Provide the [x, y] coordinate of the cell's center where the given text is located.  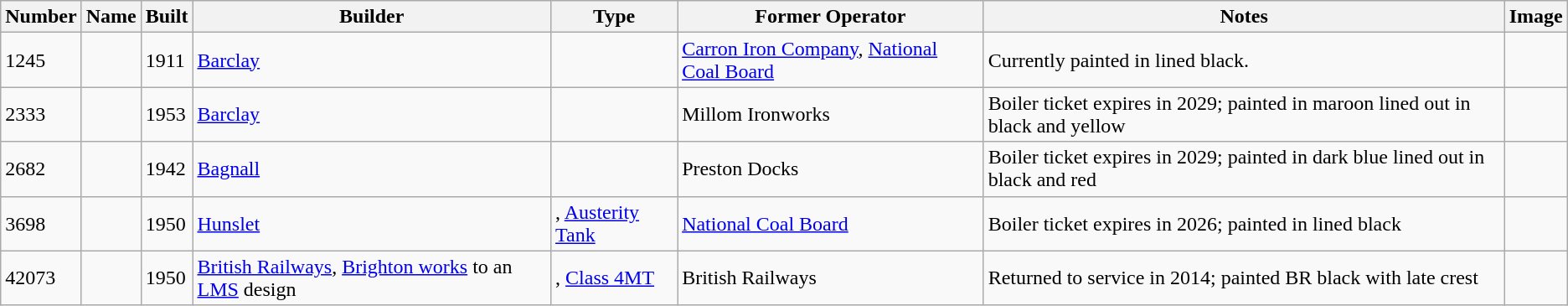
, Class 4MT [615, 278]
Hunslet [372, 223]
British Railways [831, 278]
Number [41, 17]
1942 [167, 169]
Boiler ticket expires in 2026; painted in lined black [1244, 223]
Type [615, 17]
Preston Docks [831, 169]
Millom Ironworks [831, 114]
Carron Iron Company, National Coal Board [831, 60]
Name [111, 17]
Boiler ticket expires in 2029; painted in maroon lined out in black and yellow [1244, 114]
1911 [167, 60]
2682 [41, 169]
National Coal Board [831, 223]
Built [167, 17]
Currently painted in lined black. [1244, 60]
2333 [41, 114]
Returned to service in 2014; painted BR black with late crest [1244, 278]
1953 [167, 114]
, Austerity Tank [615, 223]
Former Operator [831, 17]
Builder [372, 17]
British Railways, Brighton works to an LMS design [372, 278]
1245 [41, 60]
Bagnall [372, 169]
Notes [1244, 17]
42073 [41, 278]
3698 [41, 223]
Boiler ticket expires in 2029; painted in dark blue lined out in black and red [1244, 169]
Image [1536, 17]
